Determine the [x, y] coordinate at the center of the cell enclosing the given text.  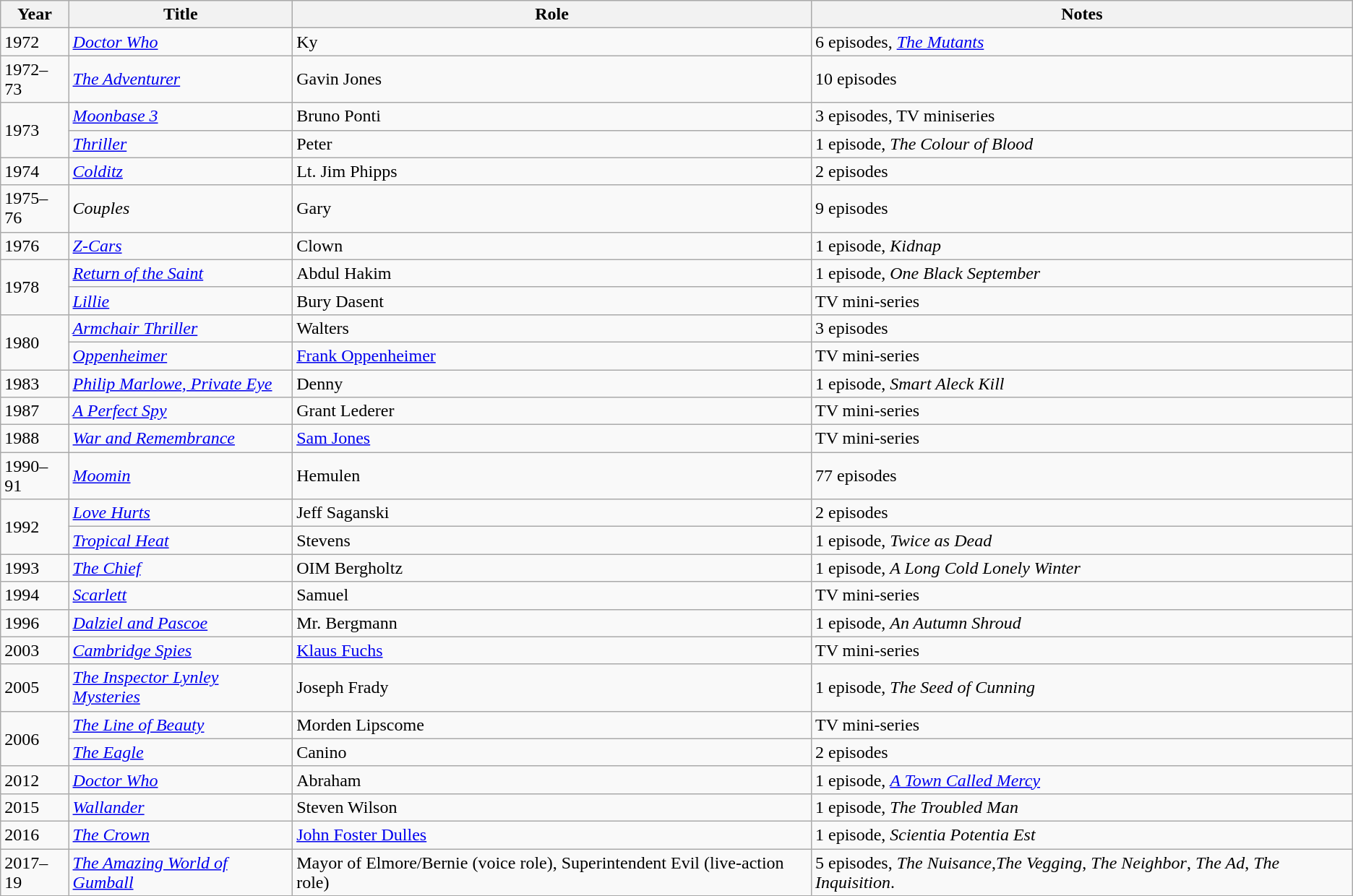
1993 [35, 568]
1988 [35, 439]
Thriller [181, 144]
1980 [35, 342]
77 episodes [1081, 475]
Role [552, 14]
Hemulen [552, 475]
Return of the Saint [181, 273]
1978 [35, 287]
Bury Dasent [552, 301]
Walters [552, 328]
Abdul Hakim [552, 273]
Z-Cars [181, 246]
Couples [181, 208]
War and Remembrance [181, 439]
Klaus Fuchs [552, 650]
A Perfect Spy [181, 411]
Samuel [552, 595]
5 episodes, The Nuisance,The Vegging, The Neighbor, The Ad, The Inquisition. [1081, 871]
Joseph Frady [552, 688]
1976 [35, 246]
1972–73 [35, 79]
Tropical Heat [181, 540]
1 episode, Kidnap [1081, 246]
1972 [35, 42]
1 episode, A Town Called Mercy [1081, 780]
The Adventurer [181, 79]
1 episode, Smart Aleck Kill [1081, 384]
Mayor of Elmore/Bernie (voice role), Superintendent Evil (live-action role) [552, 871]
Philip Marlowe, Private Eye [181, 384]
Bruno Ponti [552, 116]
The Crown [181, 835]
1 episode, Scientia Potentia Est [1081, 835]
Jeff Saganski [552, 513]
Denny [552, 384]
1994 [35, 595]
OIM Bergholtz [552, 568]
Armchair Thriller [181, 328]
1996 [35, 623]
Moonbase 3 [181, 116]
John Foster Dulles [552, 835]
The Amazing World of Gumball [181, 871]
1974 [35, 171]
The Chief [181, 568]
1 episode, An Autumn Shroud [1081, 623]
Title [181, 14]
Cambridge Spies [181, 650]
2012 [35, 780]
10 episodes [1081, 79]
Morden Lipscome [552, 725]
1992 [35, 527]
Steven Wilson [552, 807]
Wallander [181, 807]
3 episodes [1081, 328]
Oppenheimer [181, 356]
9 episodes [1081, 208]
Clown [552, 246]
Colditz [181, 171]
Peter [552, 144]
Canino [552, 752]
2006 [35, 738]
Moomin [181, 475]
1983 [35, 384]
The Eagle [181, 752]
2003 [35, 650]
Frank Oppenheimer [552, 356]
1 episode, A Long Cold Lonely Winter [1081, 568]
6 episodes, The Mutants [1081, 42]
Love Hurts [181, 513]
2015 [35, 807]
1975–76 [35, 208]
1 episode, The Colour of Blood [1081, 144]
Grant Lederer [552, 411]
3 episodes, TV miniseries [1081, 116]
The Line of Beauty [181, 725]
Stevens [552, 540]
1 episode, The Troubled Man [1081, 807]
2017–19 [35, 871]
Abraham [552, 780]
1973 [35, 130]
1 episode, One Black September [1081, 273]
Gary [552, 208]
The Inspector Lynley Mysteries [181, 688]
Scarlett [181, 595]
Ky [552, 42]
1990–91 [35, 475]
Dalziel and Pascoe [181, 623]
1987 [35, 411]
Mr. Bergmann [552, 623]
Sam Jones [552, 439]
Lt. Jim Phipps [552, 171]
1 episode, The Seed of Cunning [1081, 688]
2016 [35, 835]
Year [35, 14]
Notes [1081, 14]
Gavin Jones [552, 79]
Lillie [181, 301]
2005 [35, 688]
1 episode, Twice as Dead [1081, 540]
